Provide the (x, y) coordinate of the cell's center where the given text is located.  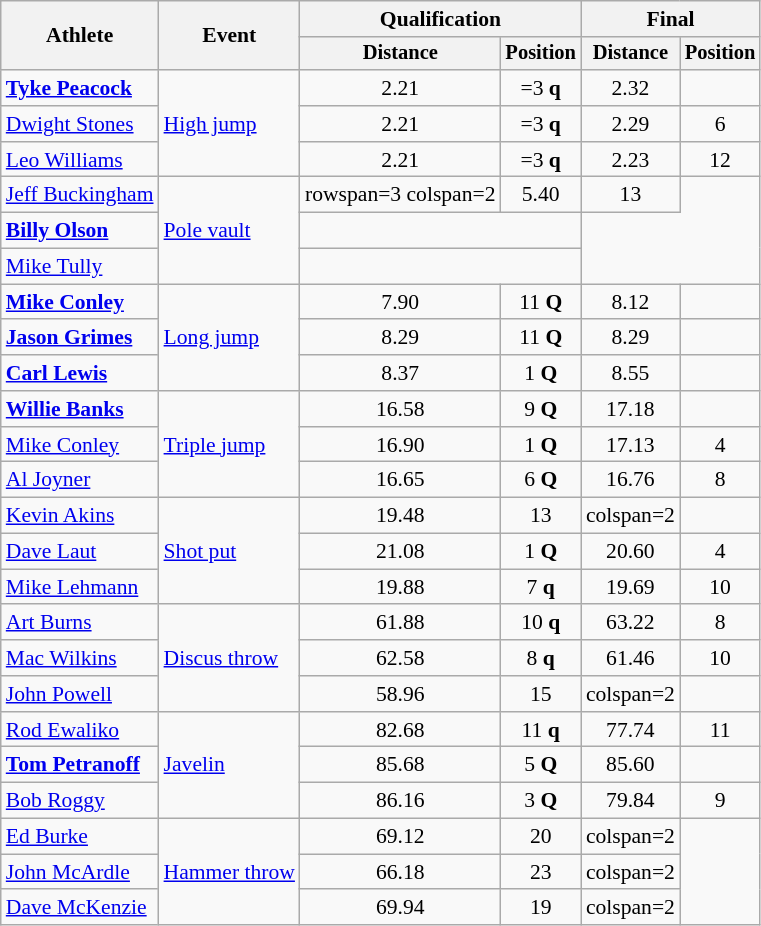
11 (720, 730)
Qualification (440, 19)
77.74 (630, 730)
79.84 (630, 801)
Kevin Akins (80, 516)
Jeff Buckingham (80, 195)
82.68 (400, 730)
69.94 (400, 908)
61.88 (400, 623)
21.08 (400, 552)
8.37 (400, 373)
Shot put (230, 552)
rowspan=3 colspan=2 (400, 195)
8.12 (630, 302)
2.32 (630, 88)
8 q (541, 658)
23 (541, 872)
6 (720, 124)
Long jump (230, 338)
John McArdle (80, 872)
19.88 (400, 587)
66.18 (400, 872)
Dave McKenzie (80, 908)
19.69 (630, 587)
17.18 (630, 409)
9 Q (541, 409)
62.58 (400, 658)
63.22 (630, 623)
Ed Burke (80, 837)
Dave Laut (80, 552)
12 (720, 160)
Tom Petranoff (80, 765)
58.96 (400, 694)
11 q (541, 730)
Bob Roggy (80, 801)
Dwight Stones (80, 124)
Triple jump (230, 444)
Billy Olson (80, 231)
86.16 (400, 801)
Mike Lehmann (80, 587)
5.40 (541, 195)
John Powell (80, 694)
20 (541, 837)
6 Q (541, 480)
3 Q (541, 801)
Pole vault (230, 230)
15 (541, 694)
9 (720, 801)
17.13 (630, 445)
20.60 (630, 552)
16.65 (400, 480)
85.68 (400, 765)
Javelin (230, 766)
Event (230, 36)
69.12 (400, 837)
2.29 (630, 124)
Tyke Peacock (80, 88)
19.48 (400, 516)
Mac Wilkins (80, 658)
16.90 (400, 445)
19 (541, 908)
10 q (541, 623)
Athlete (80, 36)
16.76 (630, 480)
16.58 (400, 409)
2.23 (630, 160)
Discus throw (230, 658)
Final (670, 19)
8.55 (630, 373)
7 q (541, 587)
85.60 (630, 765)
Carl Lewis (80, 373)
Al Joyner (80, 480)
5 Q (541, 765)
61.46 (630, 658)
Jason Grimes (80, 338)
Rod Ewaliko (80, 730)
Art Burns (80, 623)
Leo Williams (80, 160)
Mike Tully (80, 267)
7.90 (400, 302)
Hammer throw (230, 872)
Willie Banks (80, 409)
High jump (230, 124)
